Output the [X, Y] coordinate of the center of the cell containing the given text.  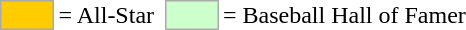
= All-Star [106, 15]
